Pinpoint the cell where the given text exists, returning its [X, Y] midpoint coordinate. 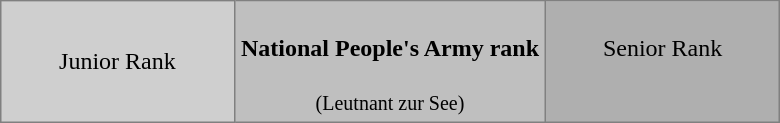
Senior Rank [663, 62]
National People's Army rank(Leutnant zur See) [390, 62]
Junior Rank [118, 62]
